Extract the (X, Y) coordinate from the center of the cell holding the provided text.  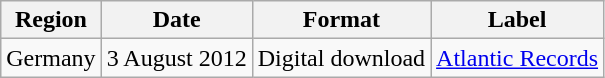
Label (518, 20)
3 August 2012 (176, 58)
Digital download (341, 58)
Date (176, 20)
Germany (51, 58)
Atlantic Records (518, 58)
Region (51, 20)
Format (341, 20)
